From the cell containing the given text, extract its center point as (X, Y) coordinate. 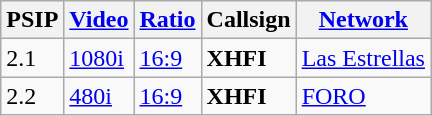
2.1 (32, 58)
2.2 (32, 96)
PSIP (32, 20)
Network (363, 20)
Las Estrellas (363, 58)
1080i (99, 58)
Ratio (168, 20)
FORO (363, 96)
Callsign (248, 20)
480i (99, 96)
Video (99, 20)
